Return [X, Y] of the center of cell containing provided text 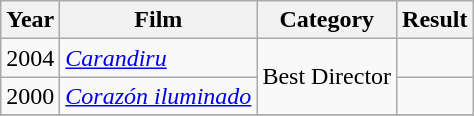
2000 [30, 96]
Film [158, 20]
Result [435, 20]
Year [30, 20]
Corazón iluminado [158, 96]
Category [327, 20]
2004 [30, 58]
Best Director [327, 77]
Carandiru [158, 58]
